For the text-containing cell, return its midpoint in (x, y) coordinate format. 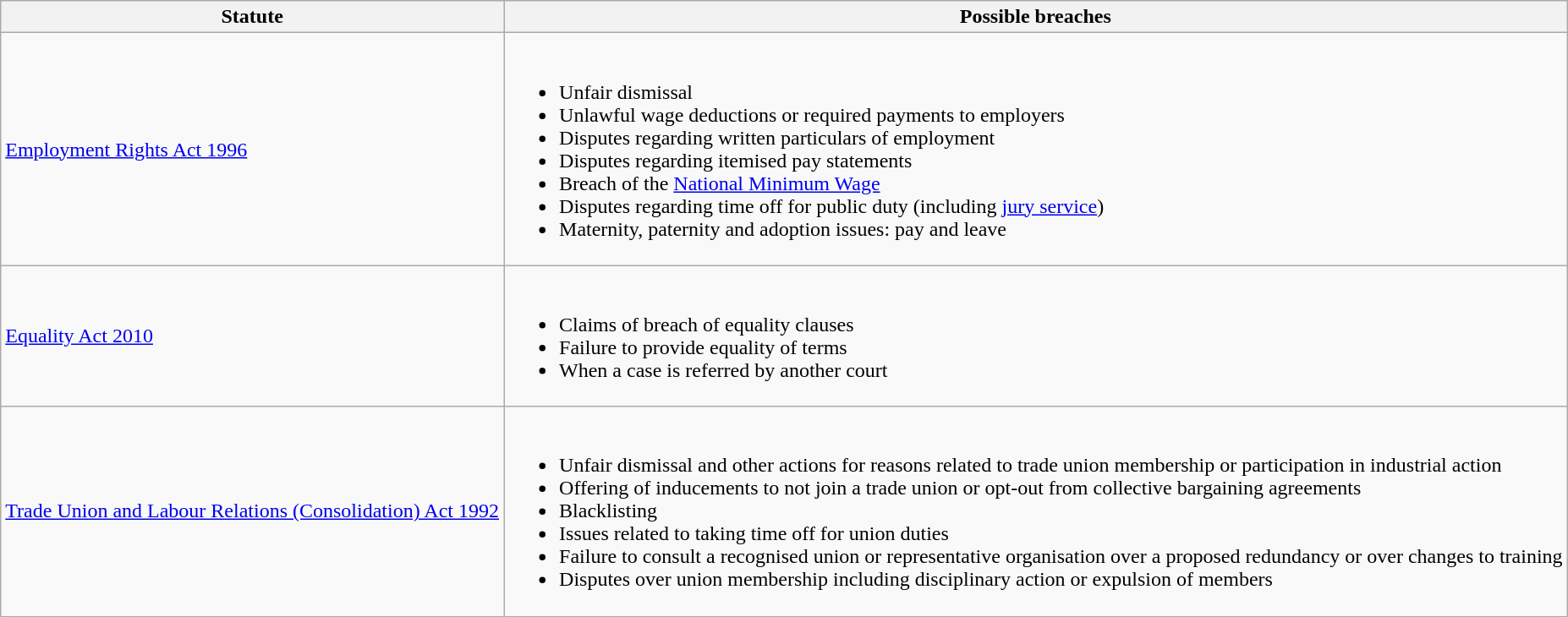
Possible breaches (1036, 17)
Equality Act 2010 (252, 336)
Claims of breach of equality clausesFailure to provide equality of termsWhen a case is referred by another court (1036, 336)
Employment Rights Act 1996 (252, 149)
Statute (252, 17)
Trade Union and Labour Relations (Consolidation) Act 1992 (252, 511)
